Return the (x, y) coordinate for the center point of the cell that contains the specified text.  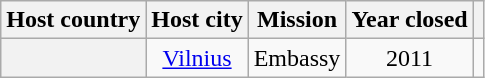
2011 (410, 58)
Year closed (410, 20)
Vilnius (197, 58)
Host city (197, 20)
Embassy (297, 58)
Mission (297, 20)
Host country (74, 20)
